Locate the cell with the specified text and output its (x, y) center coordinate. 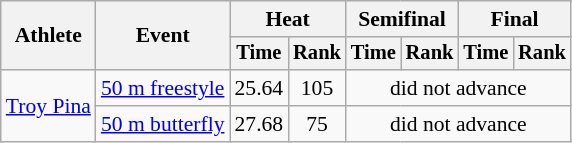
27.68 (260, 124)
105 (317, 88)
Athlete (48, 36)
75 (317, 124)
25.64 (260, 88)
Troy Pina (48, 106)
Event (163, 36)
50 m butterfly (163, 124)
Heat (288, 19)
Final (514, 19)
50 m freestyle (163, 88)
Semifinal (402, 19)
